Scan for the cell matching the given text and deliver its (X, Y) coordinate at center. 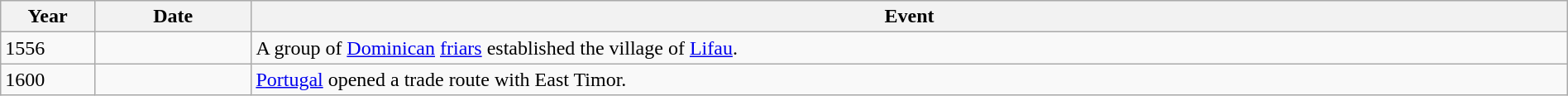
Portugal opened a trade route with East Timor. (910, 79)
Event (910, 17)
1600 (48, 79)
A group of Dominican friars established the village of Lifau. (910, 48)
Date (172, 17)
Year (48, 17)
1556 (48, 48)
